Extract the (X, Y) coordinate from the center of the cell holding the provided text.  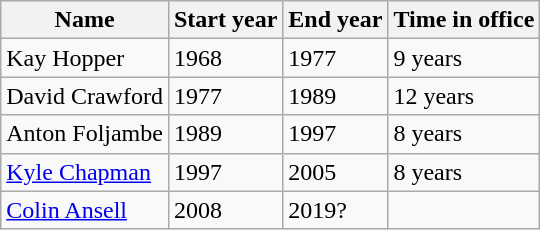
9 years (464, 58)
Anton Foljambe (85, 134)
Name (85, 20)
Time in office (464, 20)
David Crawford (85, 96)
Kay Hopper (85, 58)
2005 (336, 172)
Kyle Chapman (85, 172)
Start year (225, 20)
2019? (336, 210)
End year (336, 20)
1968 (225, 58)
2008 (225, 210)
12 years (464, 96)
Colin Ansell (85, 210)
